Detect which cell encompasses the target text, then output its (X, Y) center coordinate. 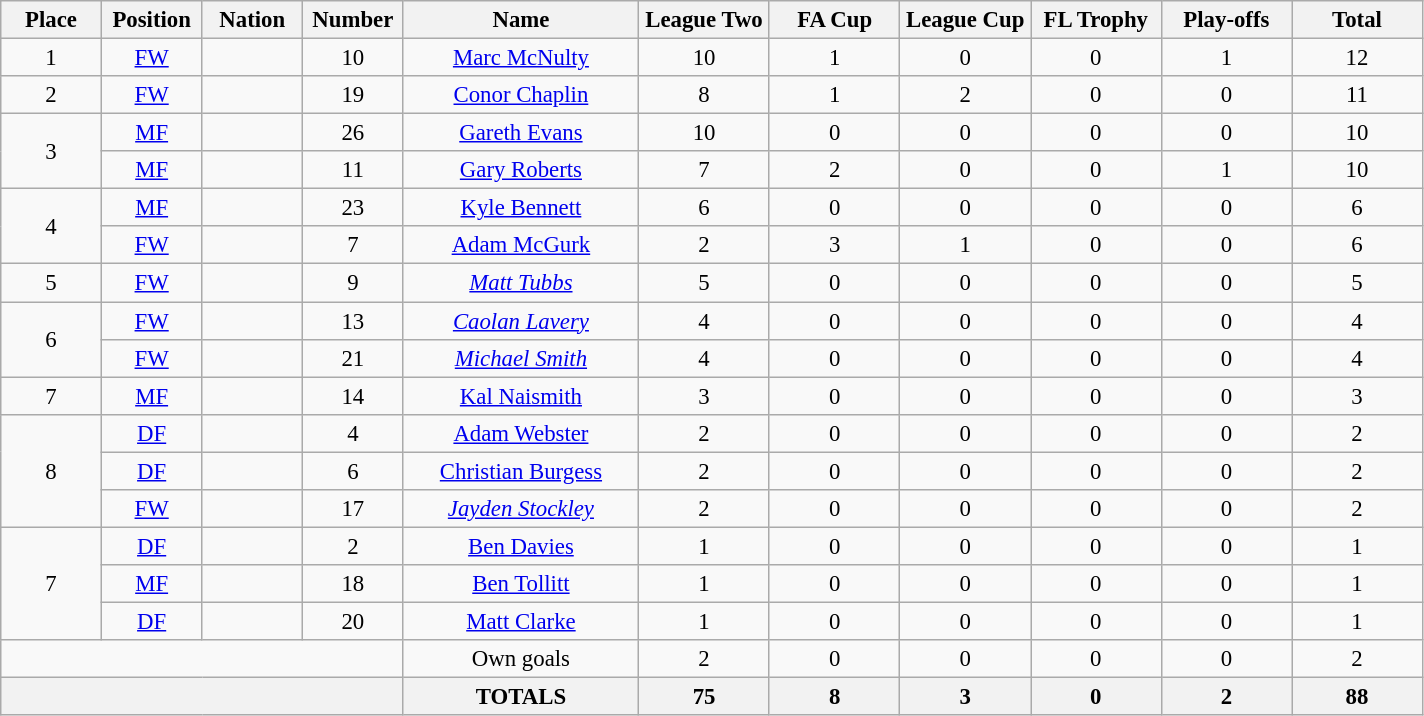
Michael Smith (521, 358)
Gareth Evans (521, 133)
19 (354, 95)
Nation (252, 20)
League Cup (966, 20)
Christian Burgess (521, 471)
Gary Roberts (521, 170)
Number (354, 20)
26 (354, 133)
Adam Webster (521, 433)
20 (354, 621)
75 (704, 697)
League Two (704, 20)
12 (1358, 58)
Kal Naismith (521, 396)
FA Cup (834, 20)
TOTALS (521, 697)
Play-offs (1226, 20)
FL Trophy (1096, 20)
13 (354, 321)
Jayden Stockley (521, 509)
21 (354, 358)
Ben Davies (521, 546)
Matt Clarke (521, 621)
Matt Tubbs (521, 283)
88 (1358, 697)
Position (152, 20)
17 (354, 509)
Adam McGurk (521, 245)
9 (354, 283)
Own goals (521, 659)
Kyle Bennett (521, 208)
18 (354, 584)
Caolan Lavery (521, 321)
Total (1358, 20)
Conor Chaplin (521, 95)
Name (521, 20)
Ben Tollitt (521, 584)
Marc McNulty (521, 58)
Place (52, 20)
23 (354, 208)
14 (354, 396)
